Detect which cell encompasses the target text, then output its (X, Y) center coordinate. 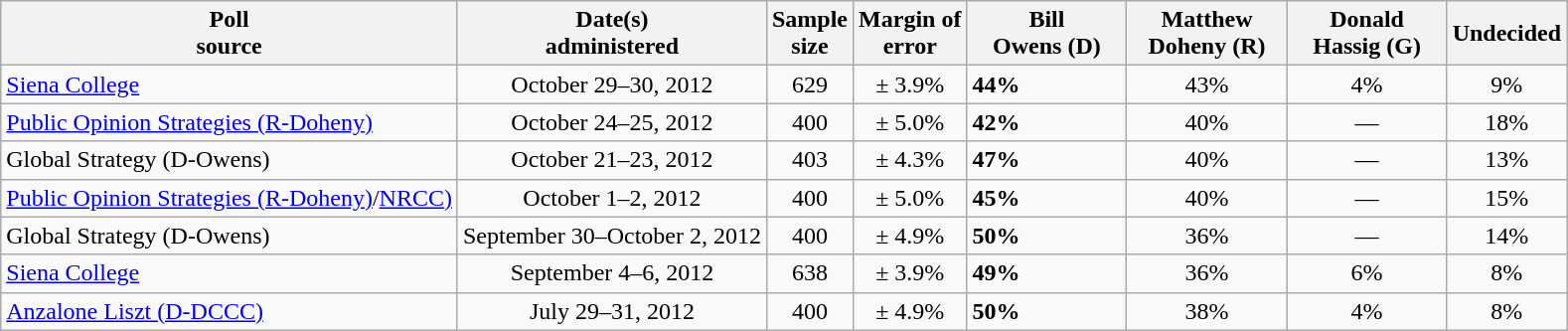
Public Opinion Strategies (R-Doheny)/NRCC) (230, 198)
14% (1506, 236)
43% (1206, 84)
38% (1206, 311)
Undecided (1506, 34)
± 4.3% (910, 160)
15% (1506, 198)
Public Opinion Strategies (R-Doheny) (230, 122)
October 21–23, 2012 (612, 160)
September 30–October 2, 2012 (612, 236)
September 4–6, 2012 (612, 273)
Samplesize (809, 34)
18% (1506, 122)
49% (1047, 273)
13% (1506, 160)
9% (1506, 84)
DonaldHassig (G) (1367, 34)
MatthewDoheny (R) (1206, 34)
44% (1047, 84)
403 (809, 160)
BillOwens (D) (1047, 34)
629 (809, 84)
42% (1047, 122)
October 1–2, 2012 (612, 198)
47% (1047, 160)
638 (809, 273)
July 29–31, 2012 (612, 311)
October 29–30, 2012 (612, 84)
6% (1367, 273)
45% (1047, 198)
Date(s)administered (612, 34)
Anzalone Liszt (D-DCCC) (230, 311)
October 24–25, 2012 (612, 122)
Margin oferror (910, 34)
Pollsource (230, 34)
